Scan for the cell matching the given text and deliver its [X, Y] coordinate at center. 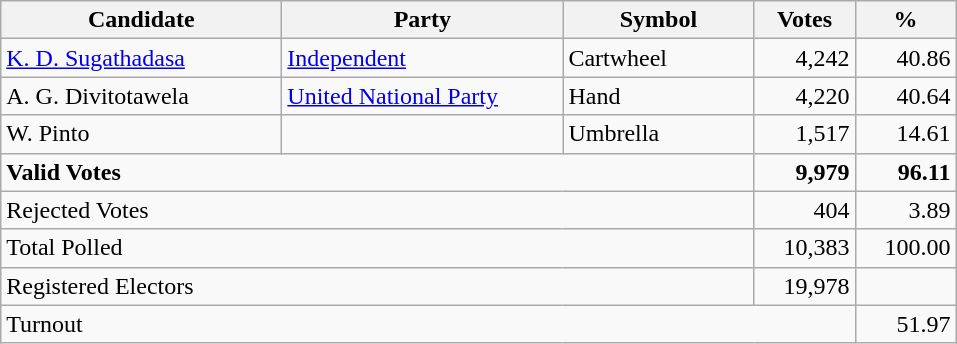
Party [422, 20]
Total Polled [378, 248]
Independent [422, 58]
Turnout [428, 324]
4,220 [804, 96]
Hand [658, 96]
10,383 [804, 248]
19,978 [804, 286]
404 [804, 210]
Candidate [142, 20]
United National Party [422, 96]
14.61 [906, 134]
96.11 [906, 172]
Cartwheel [658, 58]
51.97 [906, 324]
1,517 [804, 134]
100.00 [906, 248]
Symbol [658, 20]
40.86 [906, 58]
% [906, 20]
Valid Votes [378, 172]
K. D. Sugathadasa [142, 58]
Votes [804, 20]
A. G. Divitotawela [142, 96]
9,979 [804, 172]
Rejected Votes [378, 210]
4,242 [804, 58]
3.89 [906, 210]
W. Pinto [142, 134]
40.64 [906, 96]
Registered Electors [378, 286]
Umbrella [658, 134]
